Return the [X, Y] coordinate for the center point of the cell that contains the specified text.  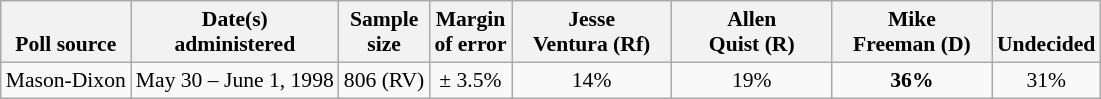
JesseVentura (Rf) [592, 32]
31% [1046, 80]
May 30 – June 1, 1998 [235, 80]
Date(s)administered [235, 32]
MikeFreeman (D) [912, 32]
AllenQuist (R) [752, 32]
Poll source [66, 32]
36% [912, 80]
Samplesize [384, 32]
14% [592, 80]
Marginof error [470, 32]
± 3.5% [470, 80]
Undecided [1046, 32]
Mason-Dixon [66, 80]
806 (RV) [384, 80]
19% [752, 80]
